Scan for the cell matching the given text and deliver its (x, y) coordinate at center. 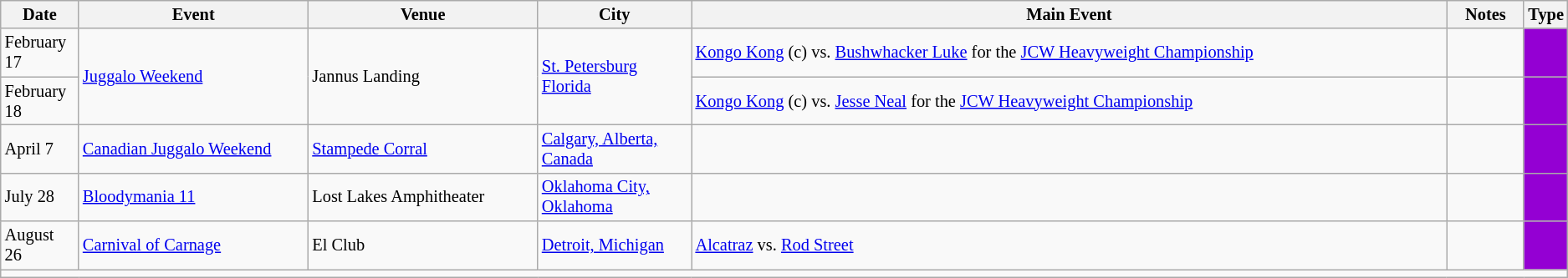
February 17 (40, 53)
Jannus Landing (423, 77)
Type (1545, 14)
Bloodymania 11 (193, 197)
Date (40, 14)
St. Petersburg Florida (615, 77)
Oklahoma City, Oklahoma (615, 197)
February 18 (40, 101)
City (615, 14)
Venue (423, 14)
April 7 (40, 149)
Detroit, Michigan (615, 245)
Lost Lakes Amphitheater (423, 197)
Juggalo Weekend (193, 77)
Main Event (1070, 14)
Notes (1485, 14)
Canadian Juggalo Weekend (193, 149)
July 28 (40, 197)
El Club (423, 245)
Event (193, 14)
Alcatraz vs. Rod Street (1070, 245)
Calgary, Alberta, Canada (615, 149)
Kongo Kong (c) vs. Bushwhacker Luke for the JCW Heavyweight Championship (1070, 53)
August 26 (40, 245)
Stampede Corral (423, 149)
Carnival of Carnage (193, 245)
Kongo Kong (c) vs. Jesse Neal for the JCW Heavyweight Championship (1070, 101)
